Scan for the cell matching the given text and deliver its (X, Y) coordinate at center. 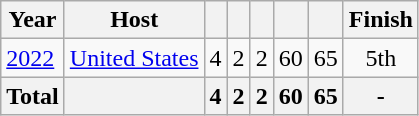
United States (134, 58)
Host (134, 20)
Finish (380, 20)
5th (380, 58)
Total (33, 96)
- (380, 96)
Year (33, 20)
2022 (33, 58)
